Output the [X, Y] coordinate of the center of the cell containing the given text.  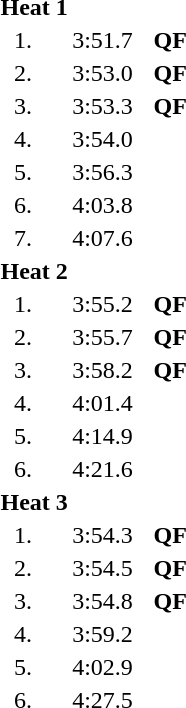
3:53.0 [102, 73]
4:03.8 [102, 205]
4:21.6 [102, 469]
4:02.9 [102, 667]
3:54.5 [102, 568]
3:55.7 [102, 337]
3:54.0 [102, 139]
3:59.2 [102, 634]
3:54.3 [102, 535]
3:51.7 [102, 40]
3:58.2 [102, 370]
3:54.8 [102, 601]
3:55.2 [102, 304]
4:14.9 [102, 436]
3:56.3 [102, 172]
4:01.4 [102, 403]
4:07.6 [102, 238]
3:53.3 [102, 106]
